Provide the [x, y] coordinate of the cell's center where the given text is located.  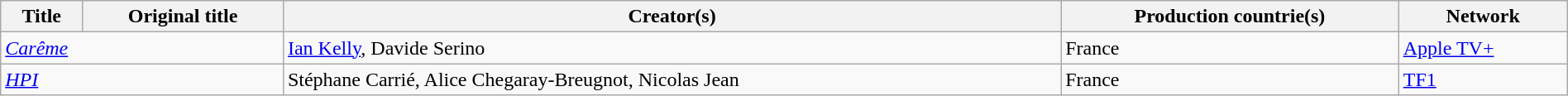
TF1 [1483, 79]
Ian Kelly, Davide Serino [672, 48]
Carême [142, 48]
HPI [142, 79]
Production countrie(s) [1231, 17]
Title [41, 17]
Original title [184, 17]
Stéphane Carrié, Alice Chegaray-Breugnot, Nicolas Jean [672, 79]
Creator(s) [672, 17]
Apple TV+ [1483, 48]
Network [1483, 17]
